Extract the (X, Y) coordinate from the center of the cell holding the provided text.  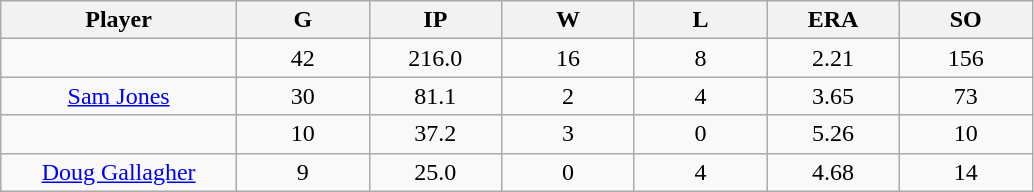
Doug Gallagher (119, 172)
4.68 (834, 172)
SO (966, 20)
W (568, 20)
8 (700, 58)
5.26 (834, 134)
14 (966, 172)
L (700, 20)
2.21 (834, 58)
Player (119, 20)
Sam Jones (119, 96)
30 (302, 96)
73 (966, 96)
42 (302, 58)
216.0 (436, 58)
81.1 (436, 96)
25.0 (436, 172)
9 (302, 172)
3 (568, 134)
2 (568, 96)
37.2 (436, 134)
IP (436, 20)
G (302, 20)
156 (966, 58)
ERA (834, 20)
16 (568, 58)
3.65 (834, 96)
